For the text-containing cell, return its midpoint in [X, Y] coordinate format. 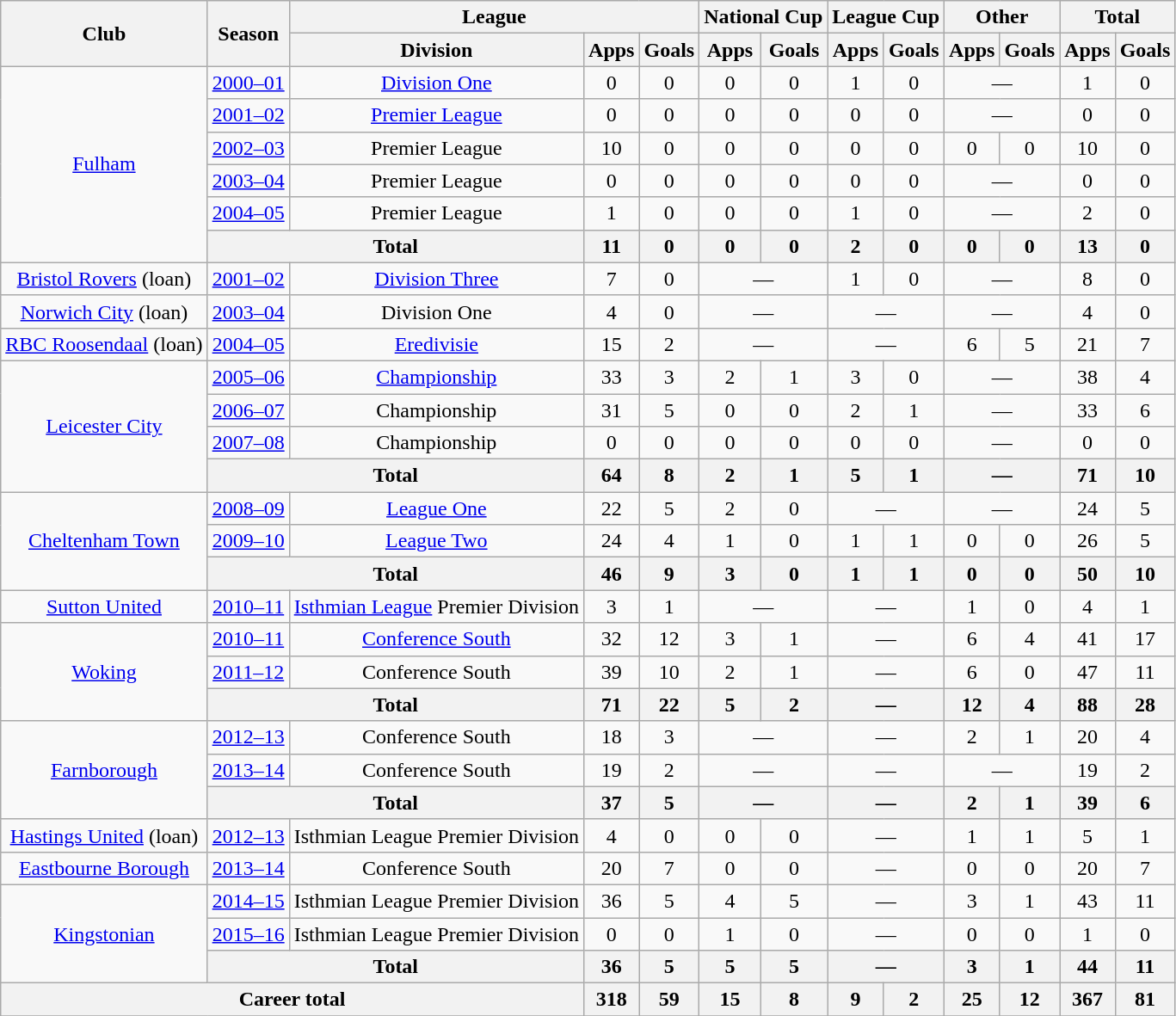
Season [248, 34]
59 [669, 1000]
18 [612, 737]
25 [972, 1000]
Woking [104, 672]
41 [1087, 639]
League One [436, 508]
44 [1087, 967]
13 [1087, 246]
Division Three [436, 279]
2007–08 [248, 443]
National Cup [764, 17]
Eastbourne Borough [104, 868]
26 [1087, 541]
32 [612, 639]
28 [1145, 705]
Other [1002, 17]
38 [1087, 377]
2000–01 [248, 83]
50 [1087, 574]
2002–03 [248, 148]
League [494, 17]
21 [1087, 344]
2009–10 [248, 541]
81 [1145, 1000]
Club [104, 34]
Fulham [104, 164]
Leicester City [104, 426]
Career total [292, 1000]
Farnborough [104, 770]
88 [1087, 705]
Sutton United [104, 607]
League Two [436, 541]
2014–15 [248, 901]
2005–06 [248, 377]
43 [1087, 901]
RBC Roosendaal (loan) [104, 344]
17 [1145, 639]
2008–09 [248, 508]
Bristol Rovers (loan) [104, 279]
2011–12 [248, 672]
2015–16 [248, 933]
Norwich City (loan) [104, 311]
367 [1087, 1000]
31 [612, 410]
League Cup [886, 17]
47 [1087, 672]
Eredivisie [436, 344]
Division [436, 50]
46 [612, 574]
64 [612, 476]
Kingstonian [104, 933]
Hastings United (loan) [104, 835]
37 [612, 803]
Cheltenham Town [104, 541]
2006–07 [248, 410]
318 [612, 1000]
